Identify which cell holds the provided text, then report its (x, y) central coordinate. 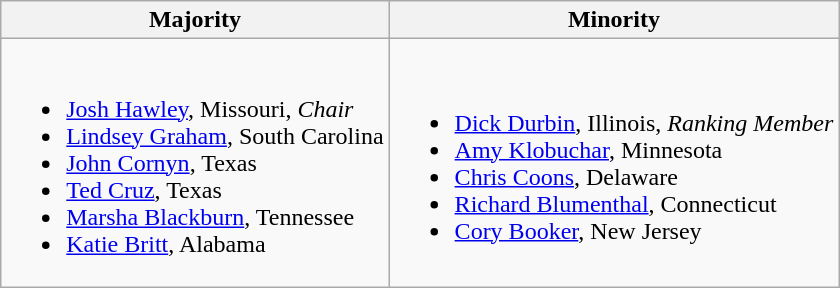
Minority (614, 20)
Dick Durbin, Illinois, Ranking MemberAmy Klobuchar, MinnesotaChris Coons, DelawareRichard Blumenthal, ConnecticutCory Booker, New Jersey (614, 163)
Majority (195, 20)
Josh Hawley, Missouri, ChairLindsey Graham, South CarolinaJohn Cornyn, TexasTed Cruz, TexasMarsha Blackburn, TennesseeKatie Britt, Alabama (195, 163)
